Search for the cell housing the specified text and yield its (x, y) center coordinate. 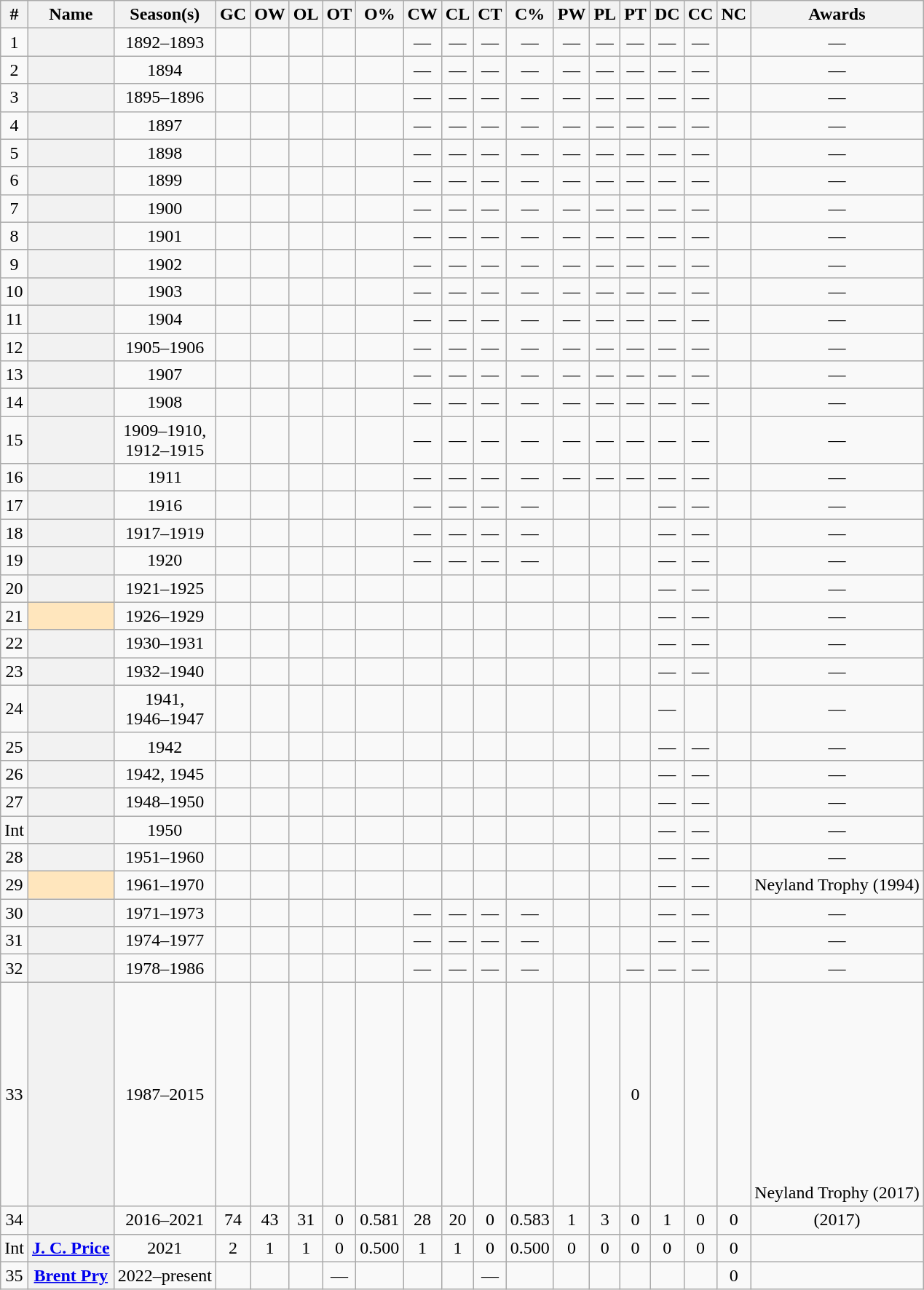
1899 (165, 181)
24 (15, 709)
GC (233, 15)
0.583 (530, 1220)
PL (605, 15)
25 (15, 746)
Brent Pry (71, 1275)
1941,1946–1947 (165, 709)
4 (15, 125)
PT (636, 15)
5 (15, 153)
O% (380, 15)
22 (15, 644)
9 (15, 264)
14 (15, 403)
43 (270, 1220)
2021 (165, 1248)
1904 (165, 319)
1951–1960 (165, 858)
1920 (165, 561)
11 (15, 319)
Name (71, 15)
1942, 1945 (165, 774)
1987–2015 (165, 1094)
17 (15, 505)
1909–1910,1912–1915 (165, 440)
CC (700, 15)
1907 (165, 375)
1974–1977 (165, 941)
1916 (165, 505)
29 (15, 885)
1905–1906 (165, 347)
1917–1919 (165, 533)
Neyland Trophy (2017) (837, 1094)
1930–1931 (165, 644)
CL (457, 15)
8 (15, 236)
OT (339, 15)
Neyland Trophy (1994) (837, 885)
1978–1986 (165, 968)
6 (15, 181)
0.581 (380, 1220)
26 (15, 774)
NC (734, 15)
CW (422, 15)
16 (15, 478)
1950 (165, 829)
J. C. Price (71, 1248)
35 (15, 1275)
(2017) (837, 1220)
23 (15, 671)
19 (15, 561)
1895–1896 (165, 98)
2022–present (165, 1275)
1894 (165, 70)
1926–1929 (165, 616)
PW (572, 15)
Awards (837, 15)
12 (15, 347)
Season(s) (165, 15)
1942 (165, 746)
CT (490, 15)
18 (15, 533)
1900 (165, 208)
21 (15, 616)
# (15, 15)
30 (15, 913)
1898 (165, 153)
C% (530, 15)
OW (270, 15)
2016–2021 (165, 1220)
OL (306, 15)
1897 (165, 125)
DC (667, 15)
1948–1950 (165, 802)
1892–1893 (165, 42)
10 (15, 291)
1971–1973 (165, 913)
1911 (165, 478)
1961–1970 (165, 885)
13 (15, 375)
33 (15, 1094)
1901 (165, 236)
15 (15, 440)
1921–1925 (165, 588)
1932–1940 (165, 671)
1908 (165, 403)
7 (15, 208)
1903 (165, 291)
32 (15, 968)
1902 (165, 264)
74 (233, 1220)
34 (15, 1220)
27 (15, 802)
